Determine the [X, Y] coordinate at the center of the cell enclosing the given text.  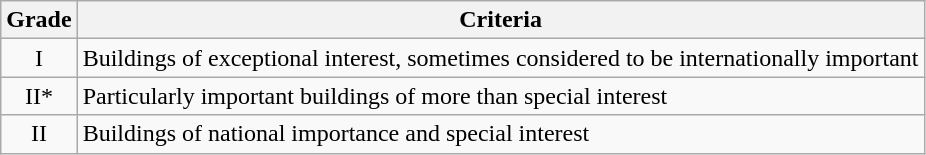
I [39, 58]
Grade [39, 20]
Buildings of national importance and special interest [500, 134]
II* [39, 96]
Particularly important buildings of more than special interest [500, 96]
II [39, 134]
Criteria [500, 20]
Buildings of exceptional interest, sometimes considered to be internationally important [500, 58]
